Detect which cell encompasses the target text, then output its [x, y] center coordinate. 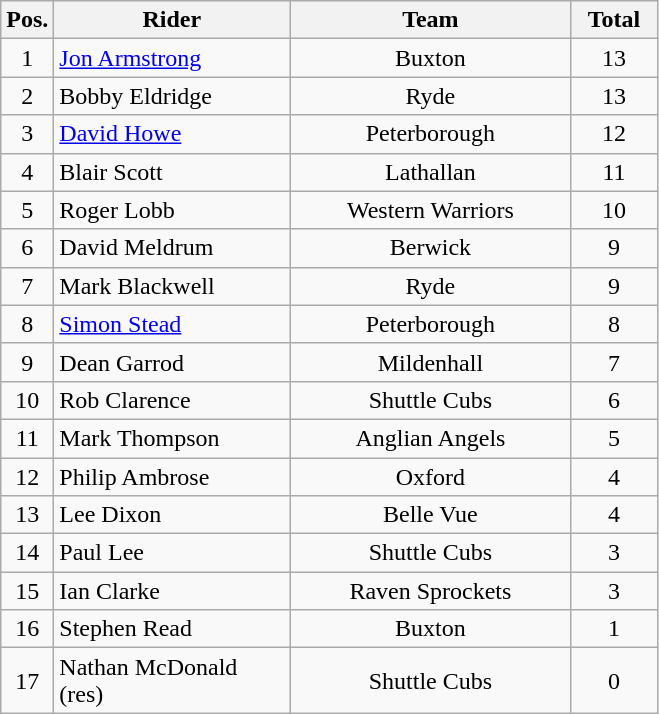
Lathallan [430, 172]
Philip Ambrose [172, 477]
Belle Vue [430, 515]
Pos. [28, 20]
David Howe [172, 134]
Stephen Read [172, 629]
0 [614, 680]
Simon Stead [172, 324]
Roger Lobb [172, 210]
16 [28, 629]
15 [28, 591]
Blair Scott [172, 172]
Mark Thompson [172, 438]
Team [430, 20]
2 [28, 96]
Anglian Angels [430, 438]
14 [28, 553]
Total [614, 20]
Jon Armstrong [172, 58]
Lee Dixon [172, 515]
Nathan McDonald (res) [172, 680]
Western Warriors [430, 210]
Dean Garrod [172, 362]
Rider [172, 20]
Berwick [430, 248]
17 [28, 680]
Mark Blackwell [172, 286]
Rob Clarence [172, 400]
Bobby Eldridge [172, 96]
Raven Sprockets [430, 591]
Mildenhall [430, 362]
David Meldrum [172, 248]
Ian Clarke [172, 591]
Paul Lee [172, 553]
Oxford [430, 477]
